Return (X, Y) of the center of cell containing provided text 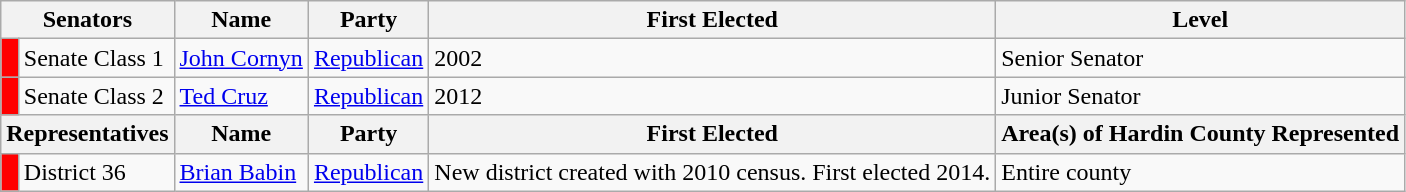
Ted Cruz (241, 96)
New district created with 2010 census. First elected 2014. (712, 172)
Entire county (1200, 172)
2002 (712, 58)
Senior Senator (1200, 58)
Junior Senator (1200, 96)
Representatives (88, 134)
John Cornyn (241, 58)
Area(s) of Hardin County Represented (1200, 134)
Senate Class 1 (96, 58)
District 36 (96, 172)
Senate Class 2 (96, 96)
2012 (712, 96)
Senators (88, 20)
Level (1200, 20)
Brian Babin (241, 172)
